Extract the (X, Y) coordinate from the center of the cell holding the provided text.  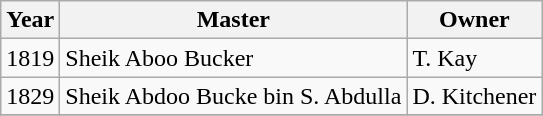
Owner (474, 20)
Sheik Aboo Bucker (234, 58)
1819 (30, 58)
Year (30, 20)
D. Kitchener (474, 96)
1829 (30, 96)
Master (234, 20)
Sheik Abdoo Bucke bin S. Abdulla (234, 96)
T. Kay (474, 58)
